Return the [X, Y] coordinate for the center point of the cell that contains the specified text.  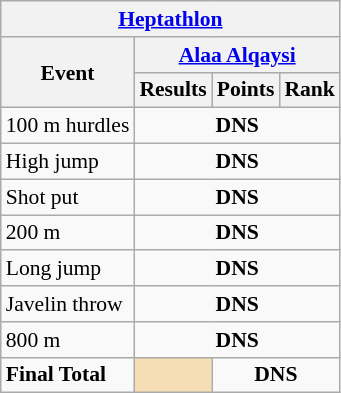
200 m [68, 233]
Event [68, 72]
Points [246, 90]
Long jump [68, 269]
Results [172, 90]
Alaa Alqaysi [237, 55]
Rank [310, 90]
Shot put [68, 197]
100 m hurdles [68, 126]
High jump [68, 162]
Final Total [68, 375]
800 m [68, 340]
Heptathlon [170, 19]
Javelin throw [68, 304]
